Capture the cell that displays the provided text and extract its (x, y) central coordinate. 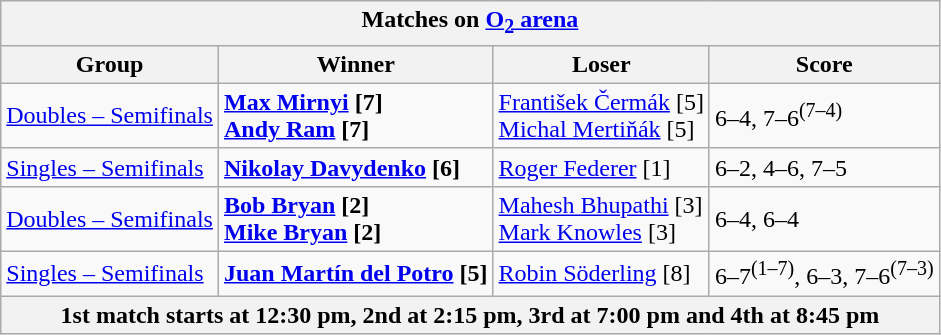
6–7(1–7), 6–3, 7–6(7–3) (824, 274)
6–4, 7–6(7–4) (824, 116)
Max Mirnyi [7] Andy Ram [7] (356, 116)
Matches on O2 arena (470, 23)
Group (110, 64)
6–2, 4–6, 7–5 (824, 167)
Robin Söderling [8] (601, 274)
Roger Federer [1] (601, 167)
Score (824, 64)
František Čermák [5] Michal Mertiňák [5] (601, 116)
Bob Bryan [2] Mike Bryan [2] (356, 218)
1st match starts at 12:30 pm, 2nd at 2:15 pm, 3rd at 7:00 pm and 4th at 8:45 pm (470, 315)
Juan Martín del Potro [5] (356, 274)
Loser (601, 64)
6–4, 6–4 (824, 218)
Mahesh Bhupathi [3] Mark Knowles [3] (601, 218)
Winner (356, 64)
Nikolay Davydenko [6] (356, 167)
